Return (x, y) of the center of cell containing provided text 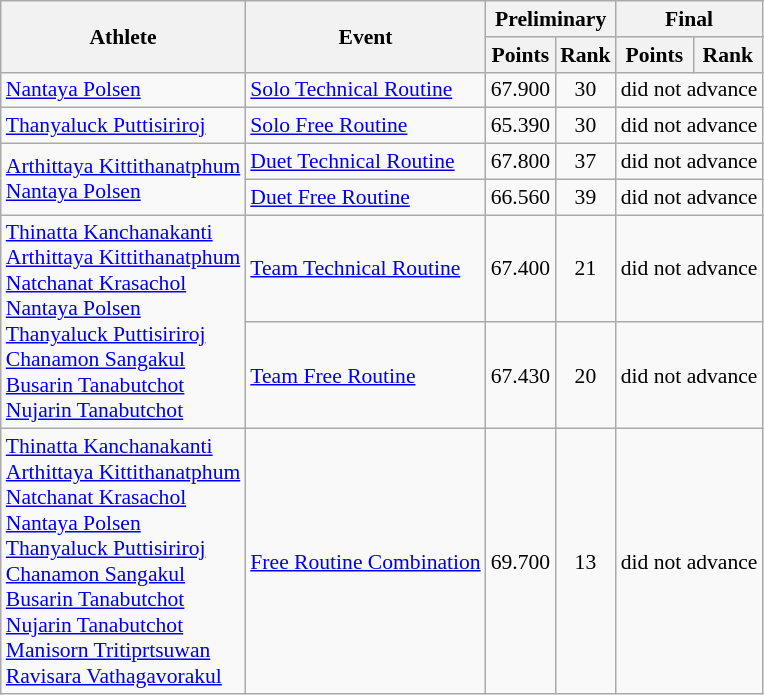
Nantaya Polsen (124, 90)
67.430 (520, 376)
67.400 (520, 268)
Solo Technical Routine (365, 90)
37 (586, 162)
Arthittaya KittithanatphumNantaya Polsen (124, 180)
67.900 (520, 90)
20 (586, 376)
13 (586, 562)
Duet Technical Routine (365, 162)
Team Free Routine (365, 376)
Athlete (124, 36)
Event (365, 36)
Preliminary (551, 19)
67.800 (520, 162)
Duet Free Routine (365, 197)
21 (586, 268)
Thanyaluck Puttisiriroj (124, 126)
65.390 (520, 126)
66.560 (520, 197)
39 (586, 197)
Solo Free Routine (365, 126)
Team Technical Routine (365, 268)
Free Routine Combination (365, 562)
Final (690, 19)
69.700 (520, 562)
